Return [x, y] of the center of cell containing provided text 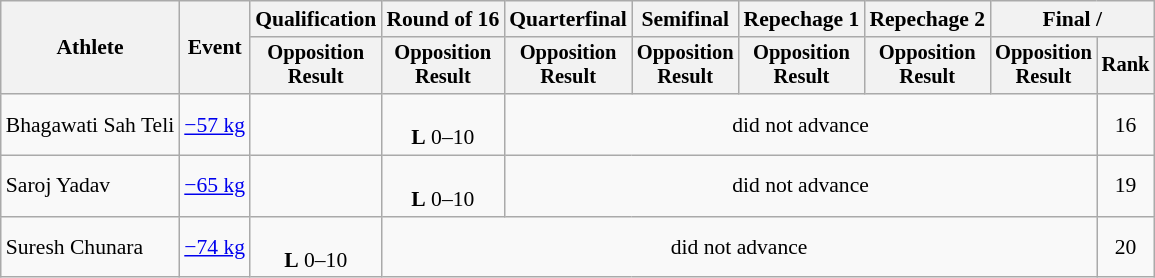
Round of 16 [442, 19]
Quarterfinal [568, 19]
Suresh Chunara [90, 248]
−74 kg [214, 248]
−65 kg [214, 186]
Repechage 2 [927, 19]
Saroj Yadav [90, 186]
Semifinal [686, 19]
20 [1126, 248]
Event [214, 48]
19 [1126, 186]
Rank [1126, 66]
Final / [1072, 19]
Qualification [316, 19]
Athlete [90, 48]
16 [1126, 124]
−57 kg [214, 124]
Bhagawati Sah Teli [90, 124]
Repechage 1 [801, 19]
